Find where the given text appears and provide that cell's center as (x, y) coordinate. 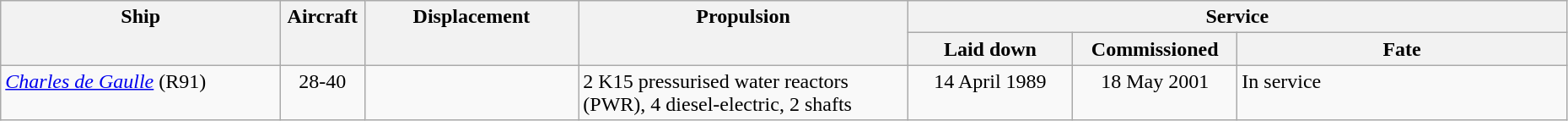
In service (1402, 93)
Charles de Gaulle (R91) (141, 93)
Ship (141, 33)
Propulsion (743, 33)
Service (1237, 17)
28-40 (322, 93)
Laid down (990, 49)
14 April 1989 (990, 93)
Displacement (471, 33)
2 K15 pressurised water reactors (PWR), 4 diesel-electric, 2 shafts (743, 93)
Fate (1402, 49)
18 May 2001 (1156, 93)
Commissioned (1156, 49)
Aircraft (322, 33)
